Return the [x, y] coordinate for the center point of the cell that contains the specified text.  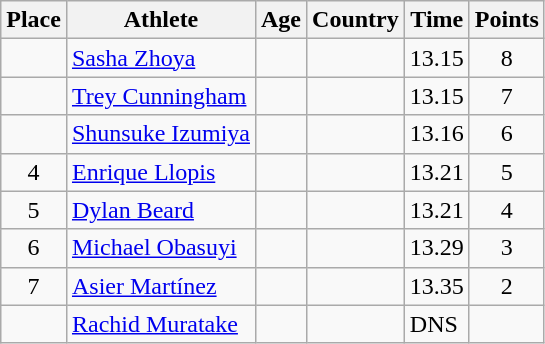
2 [506, 286]
13.16 [436, 134]
Athlete [160, 20]
13.35 [436, 286]
13.29 [436, 248]
3 [506, 248]
8 [506, 58]
Trey Cunningham [160, 96]
Country [356, 20]
Rachid Muratake [160, 324]
Place [34, 20]
Enrique Llopis [160, 172]
DNS [436, 324]
Age [280, 20]
Time [436, 20]
Points [506, 20]
Sasha Zhoya [160, 58]
Shunsuke Izumiya [160, 134]
Michael Obasuyi [160, 248]
Dylan Beard [160, 210]
Asier Martínez [160, 286]
